Pinpoint the cell where the given text exists, returning its (X, Y) midpoint coordinate. 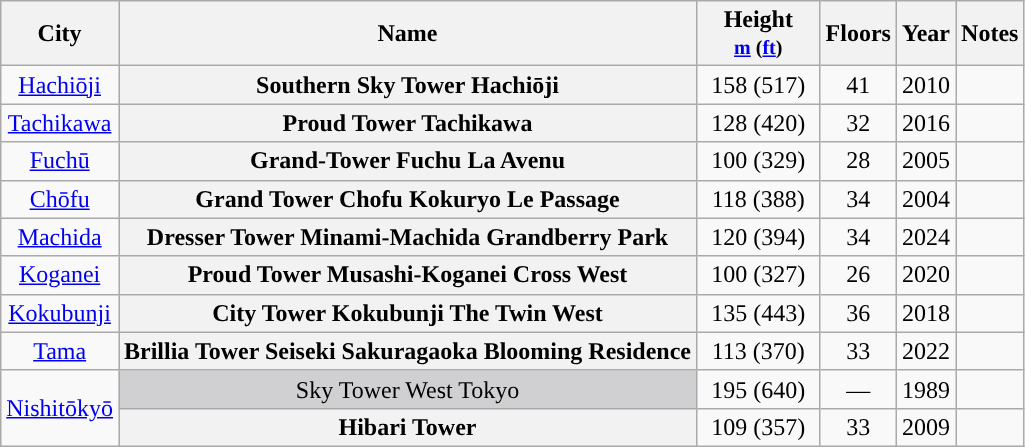
2018 (926, 313)
158 (517) (759, 85)
1989 (926, 389)
2009 (926, 427)
32 (858, 123)
195 (640) (759, 389)
2024 (926, 237)
Tachikawa (60, 123)
Year (926, 34)
2010 (926, 85)
41 (858, 85)
Machida (60, 237)
2004 (926, 199)
Nishitōkyō (60, 408)
Hibari Tower (407, 427)
Chōfu (60, 199)
135 (443) (759, 313)
Sky Tower West Tokyo (407, 389)
26 (858, 275)
2016 (926, 123)
Tama (60, 351)
Proud Tower Musashi-Koganei Cross West (407, 275)
Grand-Tower Fuchu La Avenu (407, 161)
Brillia Tower Seiseki Sakuragaoka Blooming Residence (407, 351)
Hachiōji (60, 85)
100 (329) (759, 161)
128 (420) (759, 123)
City Tower Kokubunji The Twin West (407, 313)
Dresser Tower Minami-Machida Grandberry Park (407, 237)
Floors (858, 34)
Notes (990, 34)
Southern Sky Tower Hachiōji (407, 85)
Name (407, 34)
2022 (926, 351)
100 (327) (759, 275)
Heightm (ft) (759, 34)
2005 (926, 161)
Grand Tower Chofu Kokuryo Le Passage (407, 199)
Fuchū (60, 161)
118 (388) (759, 199)
36 (858, 313)
Proud Tower Tachikawa (407, 123)
109 (357) (759, 427)
113 (370) (759, 351)
28 (858, 161)
2020 (926, 275)
Koganei (60, 275)
120 (394) (759, 237)
Kokubunji (60, 313)
City (60, 34)
— (858, 389)
